Search for the cell housing the specified text and yield its (X, Y) center coordinate. 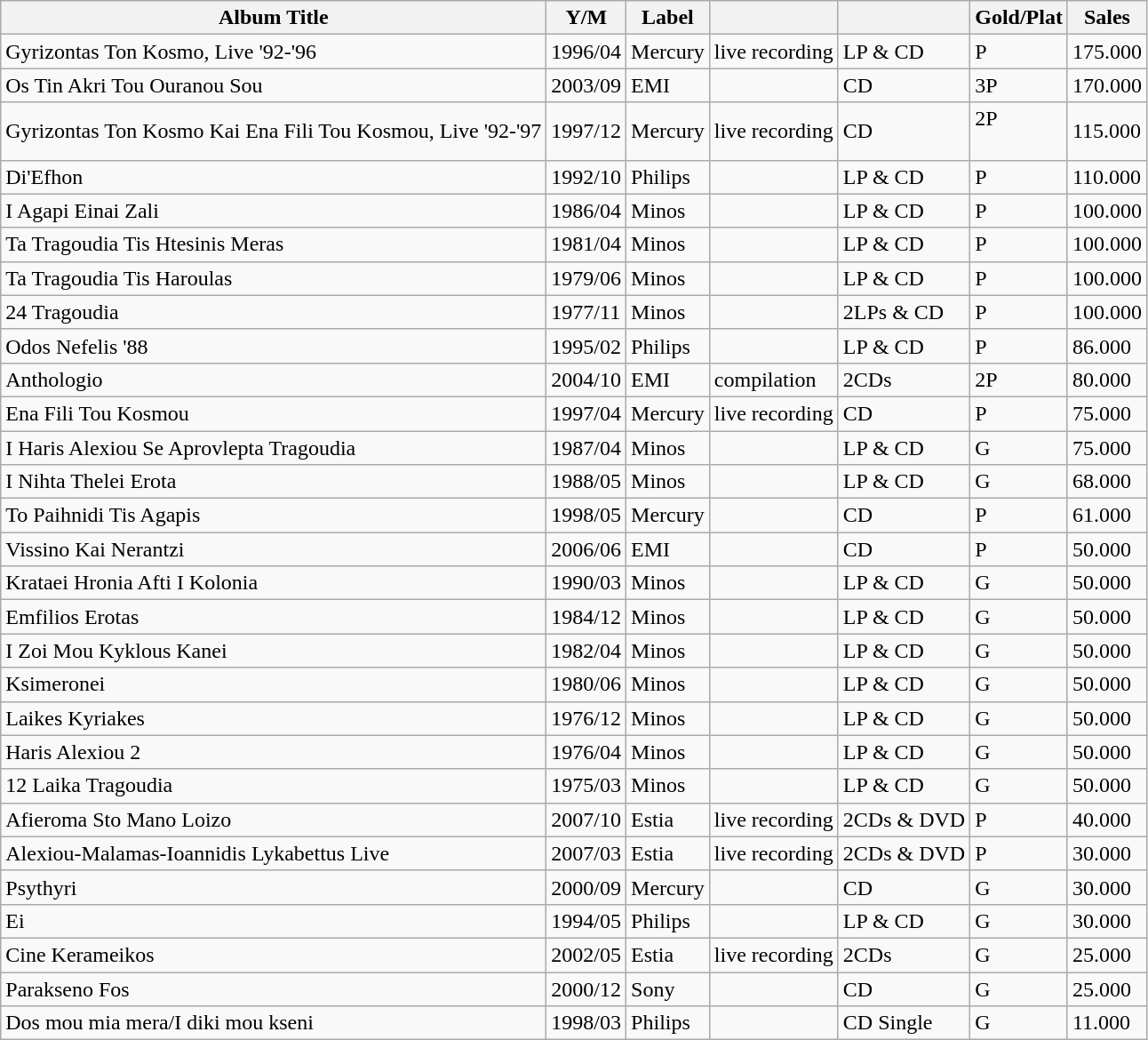
1992/10 (586, 177)
1981/04 (586, 244)
110.000 (1107, 177)
2006/06 (586, 549)
I Zoi Mou Kyklous Kanei (274, 651)
Krataei Hronia Afti I Kolonia (274, 583)
Ta Tragoudia Tis Haroulas (274, 278)
Gyrizontas Ton Kosmo, Live '92-'96 (274, 52)
Label (668, 18)
1996/04 (586, 52)
86.000 (1107, 346)
2007/10 (586, 820)
1998/03 (586, 1023)
Odos Nefelis '88 (274, 346)
40.000 (1107, 820)
Album Title (274, 18)
80.000 (1107, 380)
Sony (668, 989)
1987/04 (586, 447)
Parakseno Fos (274, 989)
Afieroma Sto Mano Loizo (274, 820)
Cine Kerameikos (274, 955)
To Paihnidi Tis Agapis (274, 516)
Sales (1107, 18)
2002/05 (586, 955)
2007/03 (586, 853)
I Haris Alexiou Se Aprovlepta Tragoudia (274, 447)
68.000 (1107, 482)
Gyrizontas Ton Kosmo Kai Ena Fili Tou Kosmou, Live '92-'97 (274, 132)
Alexiou-Malamas-Ioannidis Lykabettus Live (274, 853)
Anthologio (274, 380)
compilation (773, 380)
2000/09 (586, 887)
1988/05 (586, 482)
1980/06 (586, 684)
1976/04 (586, 752)
Y/Μ (586, 18)
3P (1019, 85)
2LPs & CD (904, 312)
1984/12 (586, 617)
61.000 (1107, 516)
Psythyri (274, 887)
2004/10 (586, 380)
2000/12 (586, 989)
Ei (274, 921)
1986/04 (586, 211)
CD Single (904, 1023)
2003/09 (586, 85)
Ena Fili Tou Kosmou (274, 413)
170.000 (1107, 85)
Ksimeronei (274, 684)
1982/04 (586, 651)
Gold/Plat (1019, 18)
Haris Alexiou 2 (274, 752)
I Nihta Thelei Erota (274, 482)
1979/06 (586, 278)
Vissino Kai Nerantzi (274, 549)
24 Tragoudia (274, 312)
Dos mou mia mera/I diki mou kseni (274, 1023)
Os Tin Akri Tou Ouranou Sou (274, 85)
Laikes Kyriakes (274, 718)
11.000 (1107, 1023)
1976/12 (586, 718)
1995/02 (586, 346)
115.000 (1107, 132)
1990/03 (586, 583)
175.000 (1107, 52)
Di'Efhon (274, 177)
1975/03 (586, 786)
Ta Tragoudia Tis Htesinis Meras (274, 244)
1997/12 (586, 132)
1998/05 (586, 516)
I Agapi Einai Zali (274, 211)
12 Laika Tragoudia (274, 786)
1994/05 (586, 921)
1977/11 (586, 312)
1997/04 (586, 413)
Emfilios Erotas (274, 617)
